For the text-containing cell, return its midpoint in [X, Y] coordinate format. 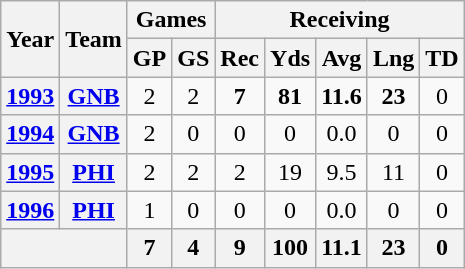
1996 [30, 210]
Year [30, 39]
1995 [30, 172]
81 [290, 96]
11.1 [342, 248]
1993 [30, 96]
Lng [393, 58]
11.6 [342, 96]
11 [393, 172]
Avg [342, 58]
Games [170, 20]
100 [290, 248]
1 [149, 210]
9.5 [342, 172]
Receiving [340, 20]
Rec [240, 58]
19 [290, 172]
1994 [30, 134]
TD [442, 58]
Yds [290, 58]
9 [240, 248]
Team [94, 39]
GS [194, 58]
4 [194, 248]
GP [149, 58]
